Pinpoint the cell where the given text exists, returning its [X, Y] midpoint coordinate. 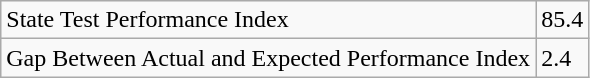
2.4 [562, 58]
85.4 [562, 20]
Gap Between Actual and Expected Performance Index [268, 58]
State Test Performance Index [268, 20]
